Scan for the cell matching the given text and deliver its (x, y) coordinate at center. 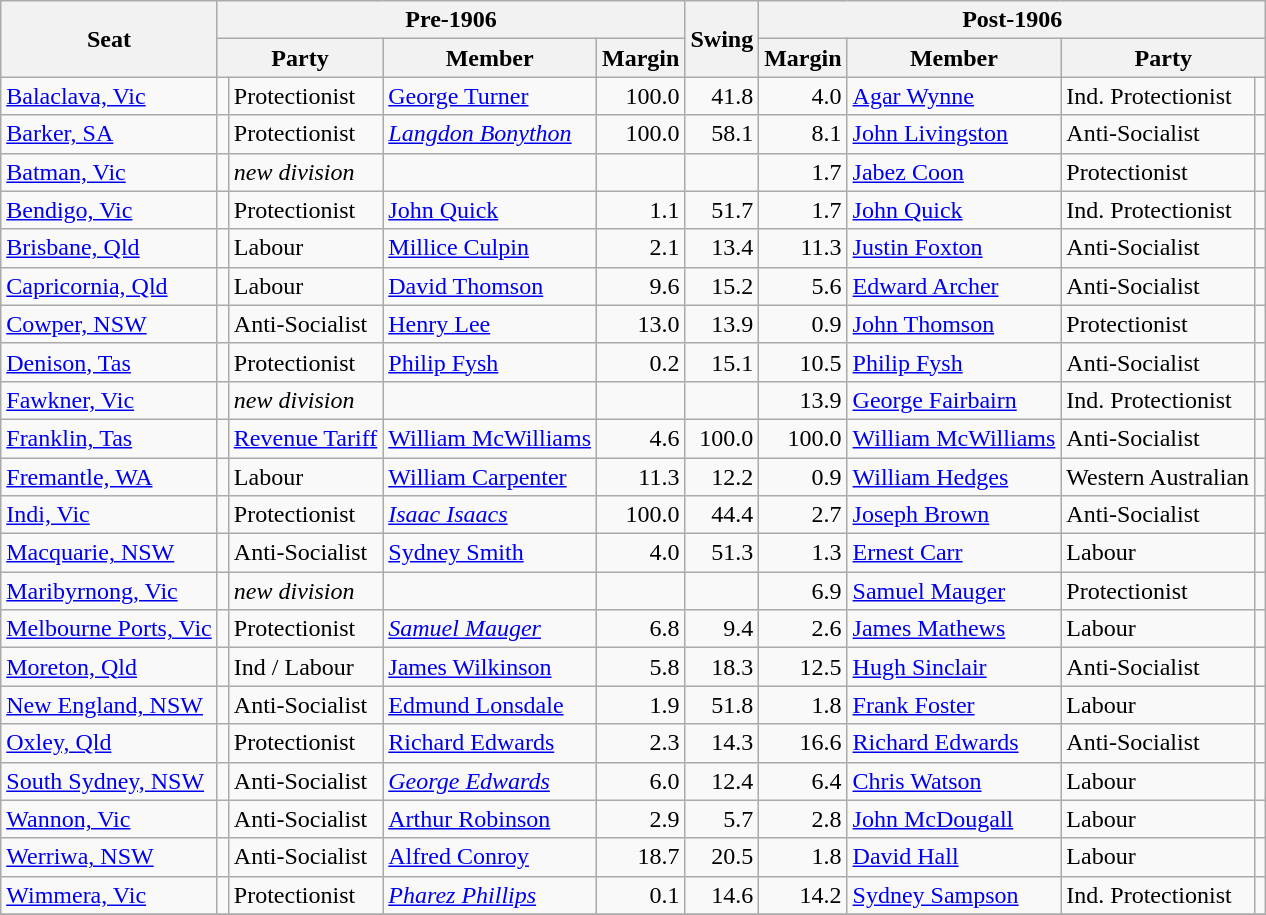
10.5 (803, 362)
Isaac Isaacs (490, 515)
16.6 (803, 743)
Melbourne Ports, Vic (109, 629)
Ind / Labour (305, 667)
Barker, SA (109, 134)
51.3 (722, 553)
William Carpenter (490, 477)
George Fairbairn (954, 400)
Capricornia, Qld (109, 286)
5.7 (722, 819)
George Edwards (490, 781)
Swing (722, 39)
Maribyrnong, Vic (109, 591)
Joseph Brown (954, 515)
12.5 (803, 667)
Jabez Coon (954, 172)
15.2 (722, 286)
14.3 (722, 743)
Wimmera, Vic (109, 895)
John Livingston (954, 134)
Macquarie, NSW (109, 553)
0.1 (641, 895)
15.1 (722, 362)
6.4 (803, 781)
Millice Culpin (490, 248)
Franklin, Tas (109, 438)
1.9 (641, 705)
Western Australian (1158, 477)
Seat (109, 39)
2.6 (803, 629)
Balaclava, Vic (109, 96)
Wannon, Vic (109, 819)
Revenue Tariff (305, 438)
Frank Foster (954, 705)
9.6 (641, 286)
Ernest Carr (954, 553)
Oxley, Qld (109, 743)
Edmund Lonsdale (490, 705)
5.6 (803, 286)
12.2 (722, 477)
Pharez Phillips (490, 895)
Bendigo, Vic (109, 210)
18.7 (641, 857)
Edward Archer (954, 286)
13.0 (641, 324)
51.8 (722, 705)
George Turner (490, 96)
4.6 (641, 438)
Justin Foxton (954, 248)
Langdon Bonython (490, 134)
John Thomson (954, 324)
New England, NSW (109, 705)
41.8 (722, 96)
5.8 (641, 667)
Fawkner, Vic (109, 400)
14.2 (803, 895)
Werriwa, NSW (109, 857)
Brisbane, Qld (109, 248)
Fremantle, WA (109, 477)
6.0 (641, 781)
Batman, Vic (109, 172)
John McDougall (954, 819)
1.1 (641, 210)
Henry Lee (490, 324)
Indi, Vic (109, 515)
Denison, Tas (109, 362)
James Mathews (954, 629)
18.3 (722, 667)
20.5 (722, 857)
David Thomson (490, 286)
8.1 (803, 134)
Chris Watson (954, 781)
2.8 (803, 819)
14.6 (722, 895)
2.9 (641, 819)
Sydney Smith (490, 553)
James Wilkinson (490, 667)
2.1 (641, 248)
South Sydney, NSW (109, 781)
William Hedges (954, 477)
6.8 (641, 629)
Hugh Sinclair (954, 667)
Pre-1906 (451, 20)
44.4 (722, 515)
Agar Wynne (954, 96)
Post-1906 (1012, 20)
Sydney Sampson (954, 895)
2.3 (641, 743)
58.1 (722, 134)
51.7 (722, 210)
2.7 (803, 515)
David Hall (954, 857)
Alfred Conroy (490, 857)
Moreton, Qld (109, 667)
Arthur Robinson (490, 819)
12.4 (722, 781)
0.2 (641, 362)
1.3 (803, 553)
13.4 (722, 248)
9.4 (722, 629)
Cowper, NSW (109, 324)
6.9 (803, 591)
